Pinpoint the cell where the given text exists, returning its [X, Y] midpoint coordinate. 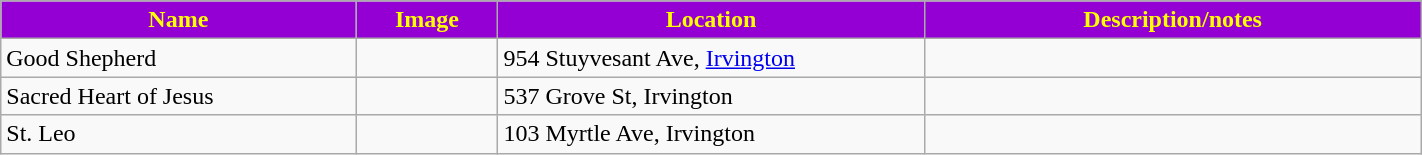
Description/notes [1172, 20]
Image [427, 20]
103 Myrtle Ave, Irvington [711, 134]
Sacred Heart of Jesus [178, 96]
Location [711, 20]
Good Shepherd [178, 58]
954 Stuyvesant Ave, Irvington [711, 58]
537 Grove St, Irvington [711, 96]
St. Leo [178, 134]
Name [178, 20]
